Search for the cell housing the specified text and yield its [X, Y] center coordinate. 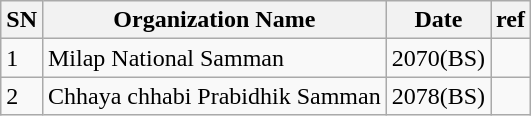
1 [22, 58]
2 [22, 96]
2070(BS) [438, 58]
Organization Name [214, 20]
Milap National Samman [214, 58]
ref [511, 20]
SN [22, 20]
Date [438, 20]
Chhaya chhabi Prabidhik Samman [214, 96]
2078(BS) [438, 96]
